Identify which cell holds the provided text, then report its [X, Y] central coordinate. 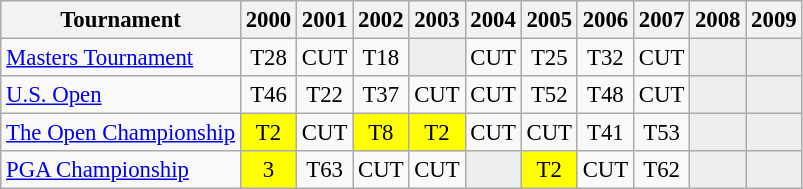
T18 [381, 58]
T37 [381, 95]
2002 [381, 20]
T53 [661, 133]
2006 [605, 20]
U.S. Open [121, 95]
T32 [605, 58]
2007 [661, 20]
T46 [268, 95]
T41 [605, 133]
3 [268, 170]
T52 [549, 95]
2005 [549, 20]
2008 [718, 20]
T28 [268, 58]
Masters Tournament [121, 58]
T25 [549, 58]
T48 [605, 95]
PGA Championship [121, 170]
2004 [493, 20]
2000 [268, 20]
T62 [661, 170]
Tournament [121, 20]
T8 [381, 133]
T22 [325, 95]
2009 [774, 20]
2001 [325, 20]
The Open Championship [121, 133]
2003 [437, 20]
T63 [325, 170]
